Capture the cell that displays the provided text and extract its [X, Y] central coordinate. 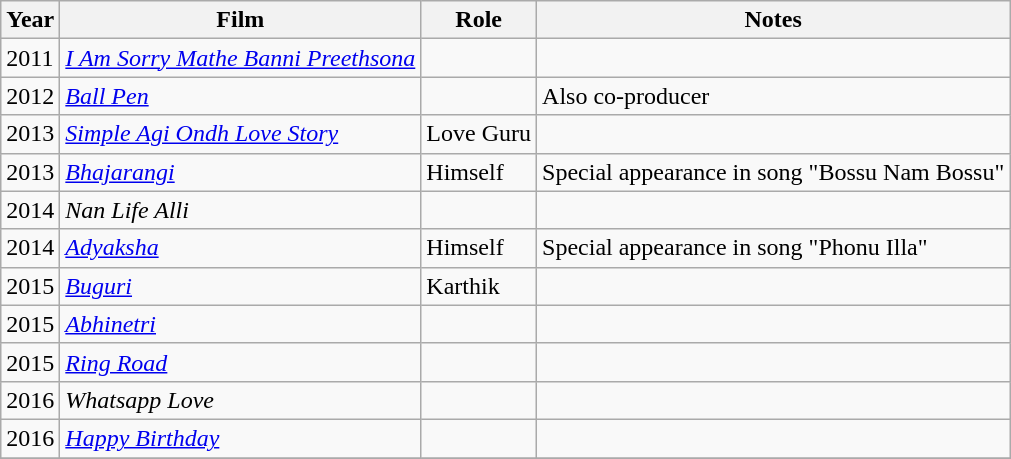
Adyaksha [240, 248]
Whatsapp Love [240, 400]
2012 [30, 96]
I Am Sorry Mathe Banni Preethsona [240, 58]
Buguri [240, 286]
2011 [30, 58]
Love Guru [479, 134]
Role [479, 20]
Ring Road [240, 362]
Also co-producer [774, 96]
Year [30, 20]
Simple Agi Ondh Love Story [240, 134]
Ball Pen [240, 96]
Special appearance in song "Phonu Illa" [774, 248]
Film [240, 20]
Happy Birthday [240, 438]
Notes [774, 20]
Karthik [479, 286]
Special appearance in song "Bossu Nam Bossu" [774, 172]
Bhajarangi [240, 172]
Nan Life Alli [240, 210]
Abhinetri [240, 324]
